Pinpoint the cell where the given text exists, returning its [x, y] midpoint coordinate. 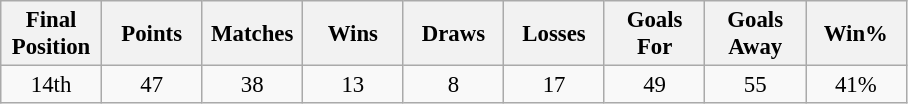
Final Position [52, 34]
Matches [252, 34]
47 [152, 85]
38 [252, 85]
14th [52, 85]
Goals Away [756, 34]
41% [856, 85]
Wins [354, 34]
Goals For [654, 34]
13 [354, 85]
49 [654, 85]
Losses [554, 34]
8 [454, 85]
17 [554, 85]
Win% [856, 34]
55 [756, 85]
Points [152, 34]
Draws [454, 34]
